Scan for the cell matching the given text and deliver its (x, y) coordinate at center. 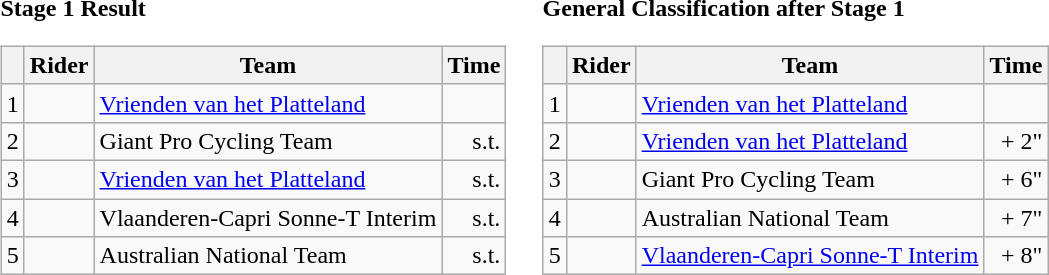
+ 2" (1016, 141)
+ 7" (1016, 217)
+ 8" (1016, 256)
+ 6" (1016, 179)
